Capture the cell that displays the provided text and extract its (x, y) central coordinate. 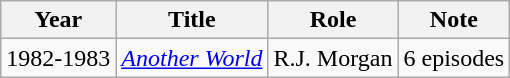
R.J. Morgan (333, 58)
Title (192, 20)
Year (58, 20)
Another World (192, 58)
1982-1983 (58, 58)
Role (333, 20)
6 episodes (454, 58)
Note (454, 20)
